Determine the [X, Y] coordinate at the center of the cell enclosing the given text.  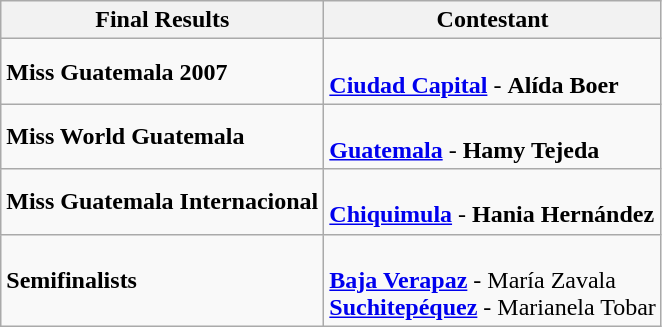
Final Results [162, 20]
Chiquimula - Hania Hernández [493, 202]
Semifinalists [162, 280]
Miss Guatemala 2007 [162, 72]
Ciudad Capital - Alída Boer [493, 72]
Baja Verapaz - María Zavala Suchitepéquez - Marianela Tobar [493, 280]
Contestant [493, 20]
Guatemala - Hamy Tejeda [493, 136]
Miss Guatemala Internacional [162, 202]
Miss World Guatemala [162, 136]
